From the cell containing the given text, extract its center point as [x, y] coordinate. 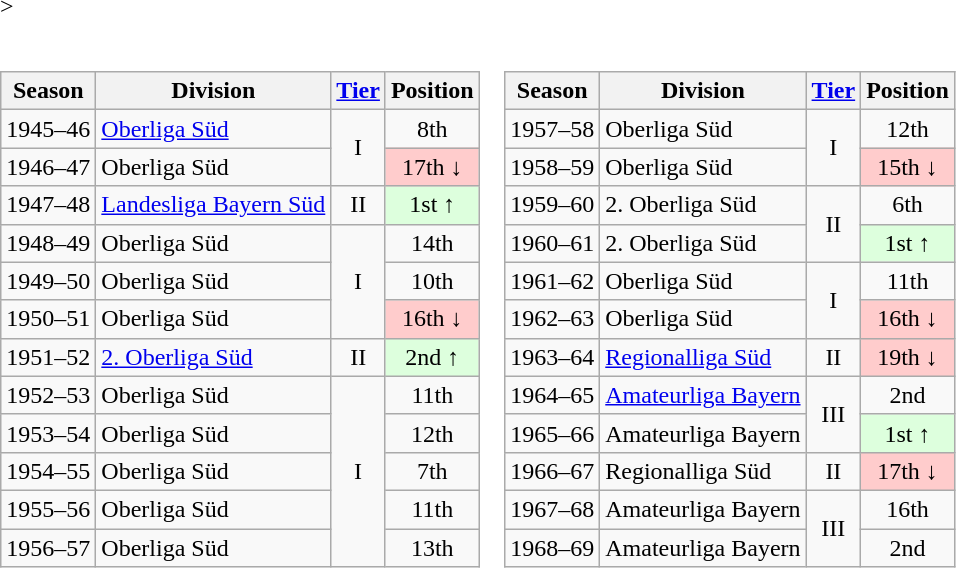
1962–63 [552, 319]
1947–48 [48, 205]
8th [432, 129]
1965–66 [552, 433]
13th [432, 547]
6th [908, 205]
1961–62 [552, 281]
1955–56 [48, 509]
19th ↓ [908, 357]
14th [432, 243]
1954–55 [48, 471]
Landesliga Bayern Süd [214, 205]
7th [432, 471]
1945–46 [48, 129]
1964–65 [552, 395]
1960–61 [552, 243]
1952–53 [48, 395]
1946–47 [48, 167]
1966–67 [552, 471]
1958–59 [552, 167]
1957–58 [552, 129]
2nd ↑ [432, 357]
1959–60 [552, 205]
10th [432, 281]
1949–50 [48, 281]
15th ↓ [908, 167]
1956–57 [48, 547]
1951–52 [48, 357]
16th [908, 509]
1967–68 [552, 509]
1953–54 [48, 433]
1950–51 [48, 319]
1968–69 [552, 547]
1963–64 [552, 357]
1948–49 [48, 243]
